Find where the given text appears and provide that cell's center as (x, y) coordinate. 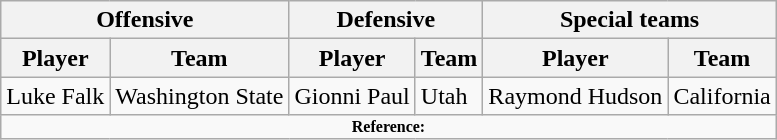
California (722, 96)
Gionni Paul (352, 96)
Luke Falk (56, 96)
Washington State (200, 96)
Offensive (145, 20)
Utah (449, 96)
Special teams (630, 20)
Defensive (386, 20)
Reference: (389, 127)
Raymond Hudson (576, 96)
